Find where the given text appears and provide that cell's center as (X, Y) coordinate. 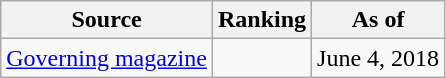
Ranking (262, 20)
June 4, 2018 (378, 58)
Source (107, 20)
Governing magazine (107, 58)
As of (378, 20)
